Detect which cell encompasses the target text, then output its [x, y] center coordinate. 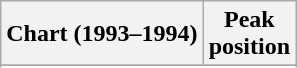
Peakposition [249, 34]
Chart (1993–1994) [102, 34]
